Determine the (x, y) coordinate at the center of the cell enclosing the given text.  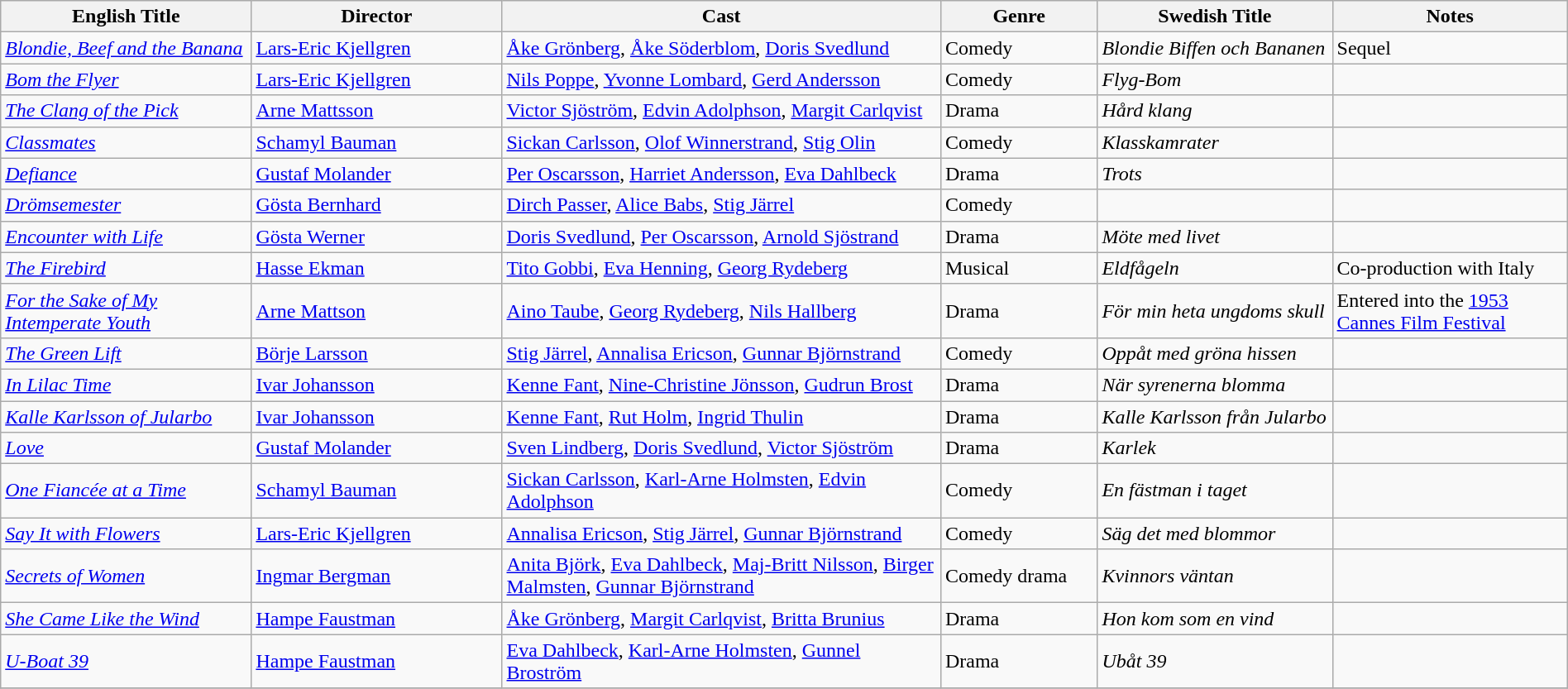
Gösta Bernhard (377, 205)
Ubåt 39 (1215, 662)
Aino Taube, Georg Rydeberg, Nils Hallberg (721, 311)
The Clang of the Pick (126, 111)
Sequel (1450, 48)
Kvinnors väntan (1215, 576)
Bom the Flyer (126, 79)
Nils Poppe, Yvonne Lombard, Gerd Andersson (721, 79)
Secrets of Women (126, 576)
Entered into the 1953 Cannes Film Festival (1450, 311)
Cast (721, 17)
Gösta Werner (377, 237)
Annalisa Ericson, Stig Järrel, Gunnar Björnstrand (721, 533)
Director (377, 17)
Tito Gobbi, Eva Henning, Georg Rydeberg (721, 268)
Musical (1019, 268)
Åke Grönberg, Margit Carlqvist, Britta Brunius (721, 619)
Blondie Biffen och Bananen (1215, 48)
En fästman i taget (1215, 491)
För min heta ungdoms skull (1215, 311)
Hård klang (1215, 111)
Ingmar Bergman (377, 576)
Dirch Passer, Alice Babs, Stig Järrel (721, 205)
Doris Svedlund, Per Oscarsson, Arnold Sjöstrand (721, 237)
Per Oscarsson, Harriet Andersson, Eva Dahlbeck (721, 174)
Encounter with Life (126, 237)
Love (126, 448)
Stig Järrel, Annalisa Ericson, Gunnar Björnstrand (721, 353)
Kenne Fant, Rut Holm, Ingrid Thulin (721, 416)
Anita Björk, Eva Dahlbeck, Maj-Britt Nilsson, Birger Malmsten, Gunnar Björnstrand (721, 576)
Klasskamrater (1215, 142)
One Fiancée at a Time (126, 491)
Arne Mattsson (377, 111)
Arne Mattson (377, 311)
Co-production with Italy (1450, 268)
Drömsemester (126, 205)
Trots (1215, 174)
Oppåt med gröna hissen (1215, 353)
Hasse Ekman (377, 268)
She Came Like the Wind (126, 619)
Blondie, Beef and the Banana (126, 48)
Säg det med blommor (1215, 533)
Kalle Karlsson från Jularbo (1215, 416)
När syrenerna blomma (1215, 385)
Börje Larsson (377, 353)
English Title (126, 17)
Comedy drama (1019, 576)
Eldfågeln (1215, 268)
Notes (1450, 17)
Genre (1019, 17)
Karlek (1215, 448)
Swedish Title (1215, 17)
Sickan Carlsson, Olof Winnerstrand, Stig Olin (721, 142)
Classmates (126, 142)
Eva Dahlbeck, Karl-Arne Holmsten, Gunnel Broström (721, 662)
Say It with Flowers (126, 533)
The Firebird (126, 268)
For the Sake of My Intemperate Youth (126, 311)
Victor Sjöström, Edvin Adolphson, Margit Carlqvist (721, 111)
Kenne Fant, Nine-Christine Jönsson, Gudrun Brost (721, 385)
The Green Lift (126, 353)
U-Boat 39 (126, 662)
Åke Grönberg, Åke Söderblom, Doris Svedlund (721, 48)
In Lilac Time (126, 385)
Defiance (126, 174)
Hon kom som en vind (1215, 619)
Sven Lindberg, Doris Svedlund, Victor Sjöström (721, 448)
Flyg-Bom (1215, 79)
Kalle Karlsson of Jularbo (126, 416)
Sickan Carlsson, Karl-Arne Holmsten, Edvin Adolphson (721, 491)
Möte med livet (1215, 237)
